Return [X, Y] of the center of cell containing provided text 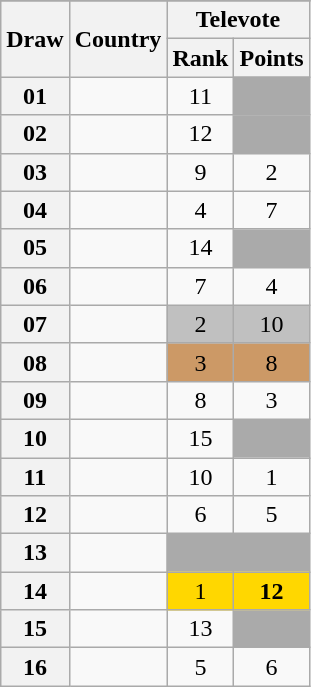
9 [200, 172]
08 [35, 362]
03 [35, 172]
04 [35, 210]
Draw [35, 39]
09 [35, 400]
06 [35, 286]
16 [35, 667]
Points [272, 58]
02 [35, 134]
Televote [238, 20]
05 [35, 248]
Country [118, 39]
Rank [200, 58]
07 [35, 324]
01 [35, 96]
